Output the [X, Y] coordinate of the center of the cell containing the given text.  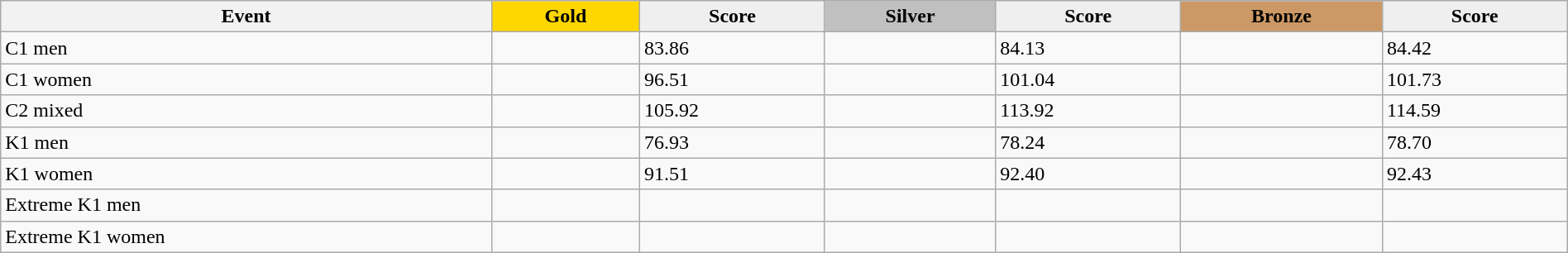
83.86 [733, 48]
105.92 [733, 111]
Extreme K1 women [246, 236]
C1 men [246, 48]
91.51 [733, 174]
Extreme K1 men [246, 205]
C2 mixed [246, 111]
K1 men [246, 142]
78.24 [1088, 142]
78.70 [1475, 142]
101.04 [1088, 79]
Gold [566, 17]
101.73 [1475, 79]
76.93 [733, 142]
Event [246, 17]
Bronze [1282, 17]
92.43 [1475, 174]
113.92 [1088, 111]
114.59 [1475, 111]
84.13 [1088, 48]
84.42 [1475, 48]
96.51 [733, 79]
Silver [910, 17]
C1 women [246, 79]
K1 women [246, 174]
92.40 [1088, 174]
